Detect which cell encompasses the target text, then output its (X, Y) center coordinate. 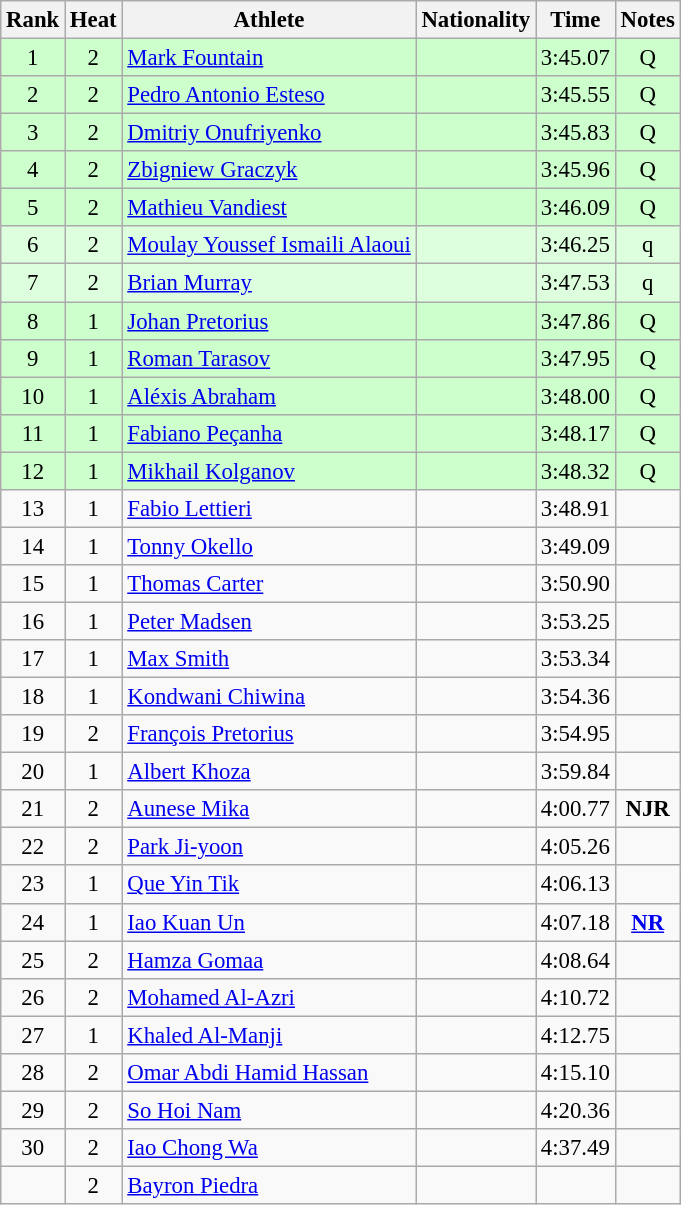
3:53.34 (576, 659)
Mikhail Kolganov (269, 471)
3:48.32 (576, 471)
3:54.95 (576, 734)
4:05.26 (576, 847)
Tonny Okello (269, 546)
3:50.90 (576, 584)
4:07.18 (576, 922)
20 (33, 772)
15 (33, 584)
Bayron Piedra (269, 1185)
3:45.07 (576, 58)
12 (33, 471)
So Hoi Nam (269, 1110)
Athlete (269, 20)
3:49.09 (576, 546)
Max Smith (269, 659)
9 (33, 358)
29 (33, 1110)
25 (33, 960)
Roman Tarasov (269, 358)
30 (33, 1148)
NR (648, 922)
4:10.72 (576, 997)
3:45.96 (576, 170)
Hamza Gomaa (269, 960)
4:15.10 (576, 1073)
3:46.09 (576, 208)
Mohamed Al-Azri (269, 997)
3:59.84 (576, 772)
3:45.55 (576, 95)
3:47.86 (576, 321)
Time (576, 20)
Rank (33, 20)
4:37.49 (576, 1148)
Mathieu Vandiest (269, 208)
21 (33, 809)
Johan Pretorius (269, 321)
3:47.95 (576, 358)
Heat (94, 20)
4:12.75 (576, 1035)
4 (33, 170)
3:48.91 (576, 509)
3:47.53 (576, 283)
5 (33, 208)
Aléxis Abraham (269, 396)
6 (33, 245)
10 (33, 396)
22 (33, 847)
Albert Khoza (269, 772)
4:06.13 (576, 885)
Nationality (476, 20)
Aunese Mika (269, 809)
Iao Kuan Un (269, 922)
NJR (648, 809)
Omar Abdi Hamid Hassan (269, 1073)
8 (33, 321)
28 (33, 1073)
Fabiano Peçanha (269, 433)
François Pretorius (269, 734)
Iao Chong Wa (269, 1148)
Dmitriy Onufriyenko (269, 133)
3:53.25 (576, 621)
27 (33, 1035)
24 (33, 922)
Notes (648, 20)
Zbigniew Graczyk (269, 170)
26 (33, 997)
Fabio Lettieri (269, 509)
4:08.64 (576, 960)
3:48.00 (576, 396)
Mark Fountain (269, 58)
17 (33, 659)
18 (33, 697)
3:48.17 (576, 433)
13 (33, 509)
23 (33, 885)
Brian Murray (269, 283)
3:54.36 (576, 697)
Thomas Carter (269, 584)
Park Ji-yoon (269, 847)
3 (33, 133)
Que Yin Tik (269, 885)
7 (33, 283)
Khaled Al-Manji (269, 1035)
Moulay Youssef Ismaili Alaoui (269, 245)
4:20.36 (576, 1110)
3:46.25 (576, 245)
Kondwani Chiwina (269, 697)
11 (33, 433)
19 (33, 734)
14 (33, 546)
3:45.83 (576, 133)
4:00.77 (576, 809)
Pedro Antonio Esteso (269, 95)
Peter Madsen (269, 621)
16 (33, 621)
